Provide the (x, y) coordinate of the cell's center where the given text is located.  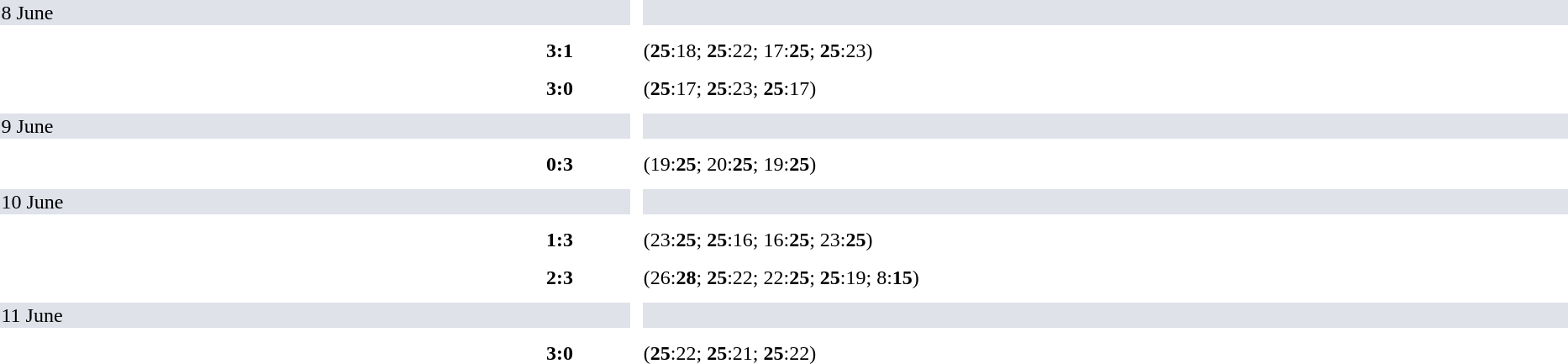
(23:25; 25:16; 16:25; 23:25) (1105, 240)
(25:17; 25:23; 25:17) (1105, 88)
11 June (314, 315)
(19:25; 20:25; 19:25) (1105, 164)
2:3 (560, 277)
9 June (314, 126)
3:1 (560, 50)
3:0 (560, 88)
10 June (314, 202)
(26:28; 25:22; 22:25; 25:19; 8:15) (1105, 277)
(25:18; 25:22; 17:25; 25:23) (1105, 50)
8 June (314, 13)
1:3 (560, 240)
0:3 (560, 164)
